Determine the [X, Y] coordinate at the center of the cell enclosing the given text.  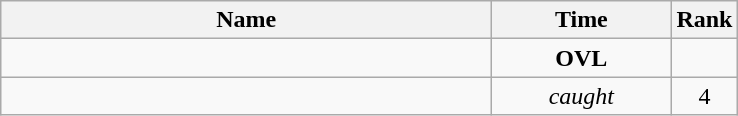
Rank [704, 20]
caught [582, 96]
Time [582, 20]
OVL [582, 58]
4 [704, 96]
Name [246, 20]
